Locate the cell with the specified text and output its (X, Y) center coordinate. 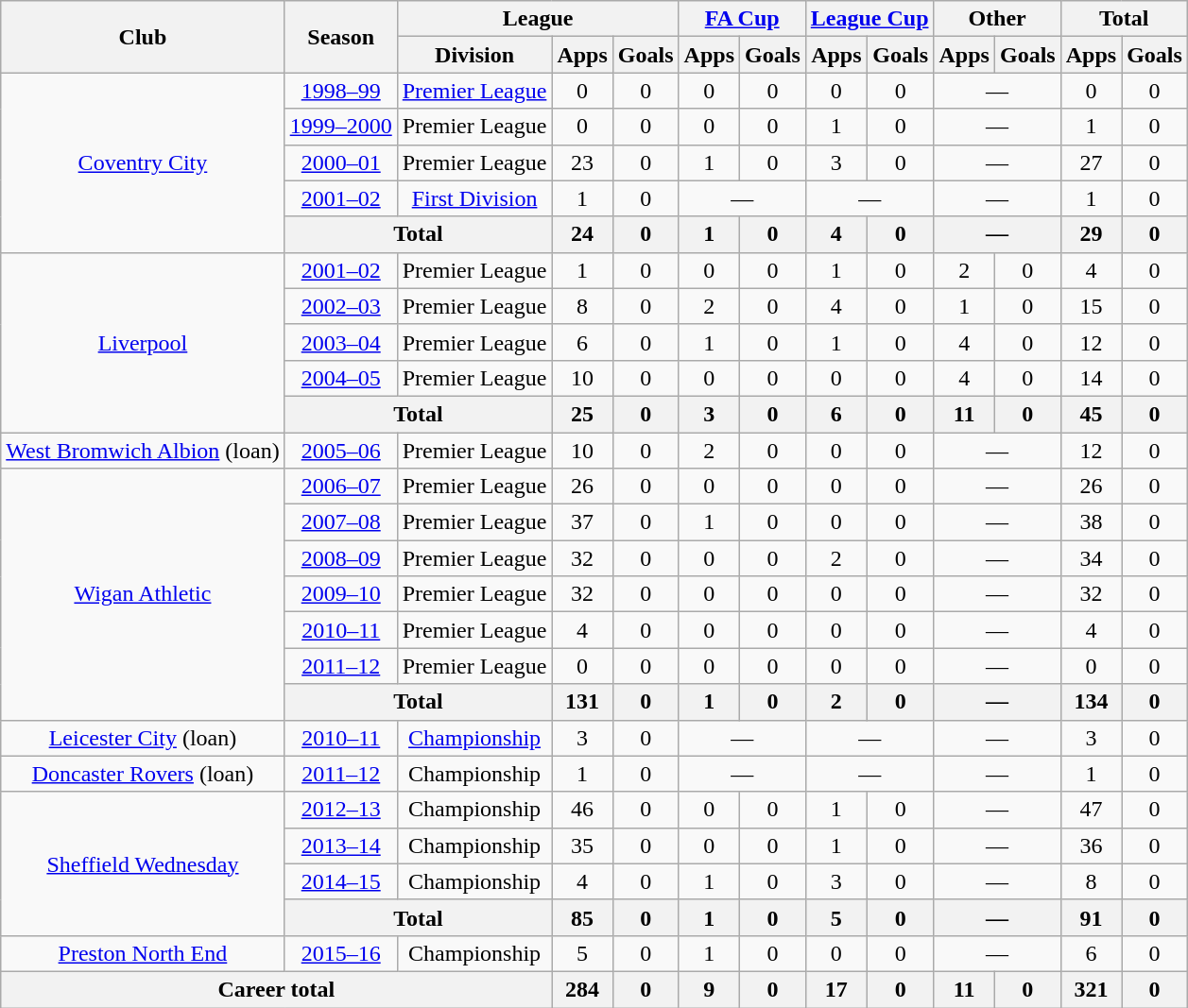
Coventry City (143, 162)
14 (1091, 378)
2000–01 (340, 162)
Sheffield Wednesday (143, 863)
45 (1091, 414)
36 (1091, 846)
Preston North End (143, 953)
2012–13 (340, 810)
134 (1091, 702)
First Division (474, 198)
2009–10 (340, 594)
Club (143, 37)
West Bromwich Albion (loan) (143, 451)
Division (474, 55)
2006–07 (340, 487)
2008–09 (340, 558)
2004–05 (340, 378)
2014–15 (340, 881)
15 (1091, 306)
2013–14 (340, 846)
46 (582, 810)
Doncaster Rovers (loan) (143, 774)
1998–99 (340, 91)
Liverpool (143, 342)
85 (582, 917)
35 (582, 846)
Other (997, 19)
34 (1091, 558)
2003–04 (340, 342)
FA Cup (742, 19)
24 (582, 234)
Season (340, 37)
2002–03 (340, 306)
Wigan Athletic (143, 594)
91 (1091, 917)
27 (1091, 162)
23 (582, 162)
League (538, 19)
2005–06 (340, 451)
47 (1091, 810)
29 (1091, 234)
284 (582, 989)
Leicester City (loan) (143, 738)
38 (1091, 522)
37 (582, 522)
2015–16 (340, 953)
2007–08 (340, 522)
321 (1091, 989)
17 (835, 989)
131 (582, 702)
Career total (276, 989)
League Cup (869, 19)
9 (709, 989)
1999–2000 (340, 127)
25 (582, 414)
